Output the [X, Y] coordinate of the center of the cell containing the given text.  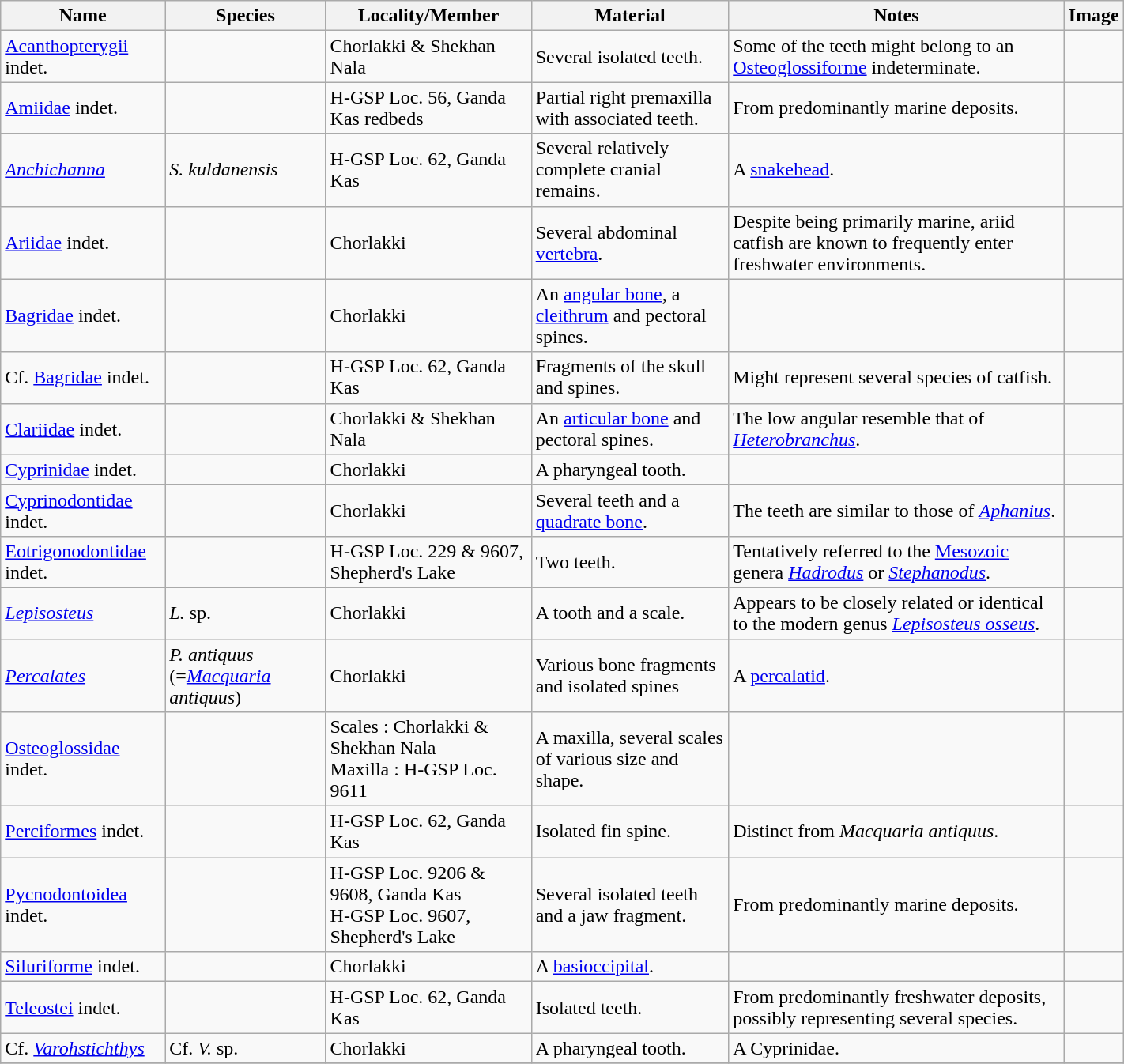
Species [245, 16]
Some of the teeth might belong to an Osteoglossiforme indeterminate. [896, 57]
Tentatively referred to the Mesozoic genera Hadrodus or Stephanodus. [896, 561]
Bagridae indet. [83, 315]
Distinct from Macquaria antiquus. [896, 832]
Clariidae indet. [83, 428]
Despite being primarily marine, ariid catfish are known to frequently enter freshwater environments. [896, 243]
Several relatively complete cranial remains. [630, 170]
Ariidae indet. [83, 243]
The teeth are similar to those of Aphanius. [896, 511]
L. sp. [245, 613]
Osteoglossidae indet. [83, 759]
From predominantly freshwater deposits, possibly representing several species. [896, 1007]
Isolated teeth. [630, 1007]
Several isolated teeth. [630, 57]
A percalatid. [896, 675]
Isolated fin spine. [630, 832]
Siluriforme indet. [83, 967]
Notes [896, 16]
Various bone fragments and isolated spines [630, 675]
A basioccipital. [630, 967]
Several teeth and a quadrate bone. [630, 511]
Cf. Varohstichthys [83, 1048]
Two teeth. [630, 561]
Several abdominal vertebra. [630, 243]
Cf. Bagridae indet. [83, 378]
H-GSP Loc. 9206 & 9608, Ganda KasH-GSP Loc. 9607, Shepherd's Lake [428, 904]
A tooth and a scale. [630, 613]
H-GSP Loc. 56, Ganda Kas redbeds [428, 108]
Acanthopterygii indet. [83, 57]
Teleostei indet. [83, 1007]
A snakehead. [896, 170]
Lepisosteus [83, 613]
P. antiquus (=Macquaria antiquus) [245, 675]
A maxilla, several scales of various size and shape. [630, 759]
Eotrigonodontidae indet. [83, 561]
Material [630, 16]
An articular bone and pectoral spines. [630, 428]
An angular bone, a cleithrum and pectoral spines. [630, 315]
Cf. V. sp. [245, 1048]
S. kuldanensis [245, 170]
Appears to be closely related or identical to the modern genus Lepisosteus osseus. [896, 613]
Name [83, 16]
Pycnodontoidea indet. [83, 904]
Percalates [83, 675]
Might represent several species of catfish. [896, 378]
H-GSP Loc. 229 & 9607, Shepherd's Lake [428, 561]
Anchichanna [83, 170]
Locality/Member [428, 16]
Fragments of the skull and spines. [630, 378]
Several isolated teeth and a jaw fragment. [630, 904]
Perciformes indet. [83, 832]
The low angular resemble that of Heterobranchus. [896, 428]
Cyprinidae indet. [83, 470]
Partial right premaxilla with associated teeth. [630, 108]
A Cyprinidae. [896, 1048]
Scales : Chorlakki & Shekhan NalaMaxilla : H-GSP Loc. 9611 [428, 759]
Image [1094, 16]
Amiidae indet. [83, 108]
Cyprinodontidae indet. [83, 511]
